Extract the [X, Y] coordinate from the center of the cell holding the provided text.  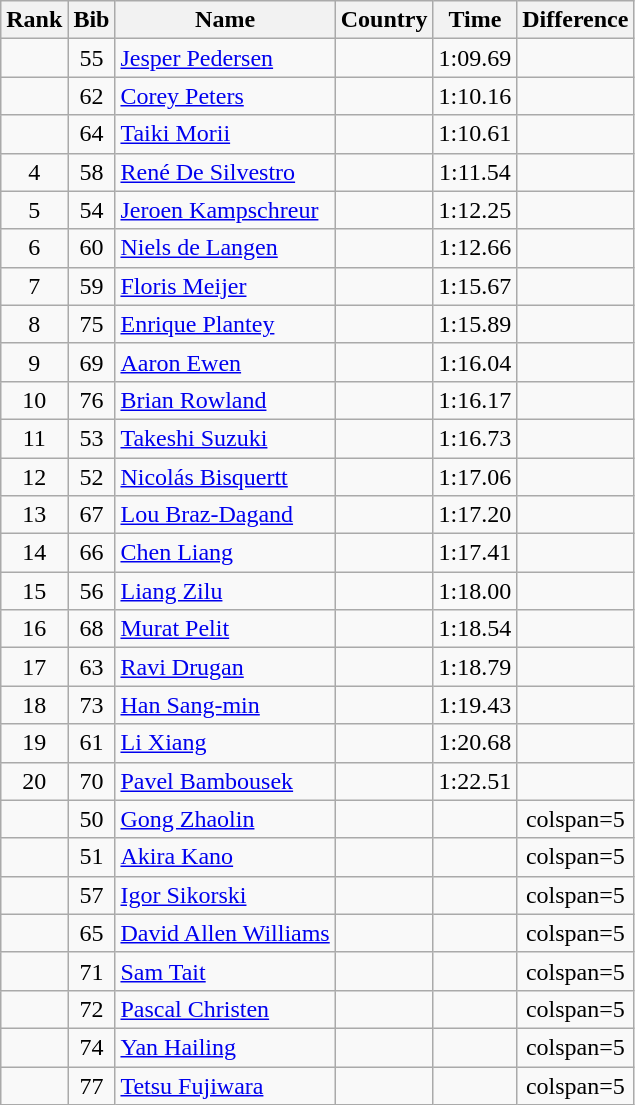
Pascal Christen [225, 1009]
77 [92, 1085]
11 [34, 438]
16 [34, 629]
Sam Tait [225, 971]
1:19.43 [475, 705]
1:10.61 [475, 134]
1:18.00 [475, 591]
13 [34, 515]
12 [34, 477]
70 [92, 781]
18 [34, 705]
5 [34, 210]
55 [92, 58]
Jeroen Kampschreur [225, 210]
Jesper Pedersen [225, 58]
Enrique Plantey [225, 324]
Brian Rowland [225, 400]
10 [34, 400]
1:17.20 [475, 515]
Pavel Bambousek [225, 781]
69 [92, 362]
Nicolás Bisquertt [225, 477]
60 [92, 248]
52 [92, 477]
Bib [92, 20]
4 [34, 172]
75 [92, 324]
20 [34, 781]
Chen Liang [225, 553]
1:09.69 [475, 58]
19 [34, 743]
62 [92, 96]
Li Xiang [225, 743]
59 [92, 286]
58 [92, 172]
Tetsu Fujiwara [225, 1085]
9 [34, 362]
72 [92, 1009]
61 [92, 743]
Ravi Drugan [225, 667]
74 [92, 1047]
68 [92, 629]
René De Silvestro [225, 172]
14 [34, 553]
56 [92, 591]
1:11.54 [475, 172]
Difference [576, 20]
Aaron Ewen [225, 362]
76 [92, 400]
1:17.41 [475, 553]
1:18.79 [475, 667]
1:12.25 [475, 210]
17 [34, 667]
64 [92, 134]
Han Sang-min [225, 705]
7 [34, 286]
Lou Braz-Dagand [225, 515]
73 [92, 705]
Liang Zilu [225, 591]
1:15.89 [475, 324]
8 [34, 324]
51 [92, 857]
Name [225, 20]
Corey Peters [225, 96]
Takeshi Suzuki [225, 438]
1:22.51 [475, 781]
1:12.66 [475, 248]
50 [92, 819]
53 [92, 438]
Rank [34, 20]
1:16.73 [475, 438]
Floris Meijer [225, 286]
Niels de Langen [225, 248]
1:16.04 [475, 362]
Igor Sikorski [225, 895]
Gong Zhaolin [225, 819]
Time [475, 20]
1:16.17 [475, 400]
15 [34, 591]
63 [92, 667]
54 [92, 210]
1:15.67 [475, 286]
1:17.06 [475, 477]
Yan Hailing [225, 1047]
67 [92, 515]
6 [34, 248]
66 [92, 553]
1:20.68 [475, 743]
Akira Kano [225, 857]
71 [92, 971]
Country [384, 20]
65 [92, 933]
Taiki Morii [225, 134]
1:18.54 [475, 629]
1:10.16 [475, 96]
Murat Pelit [225, 629]
57 [92, 895]
David Allen Williams [225, 933]
